Identify which cell holds the provided text, then report its (X, Y) central coordinate. 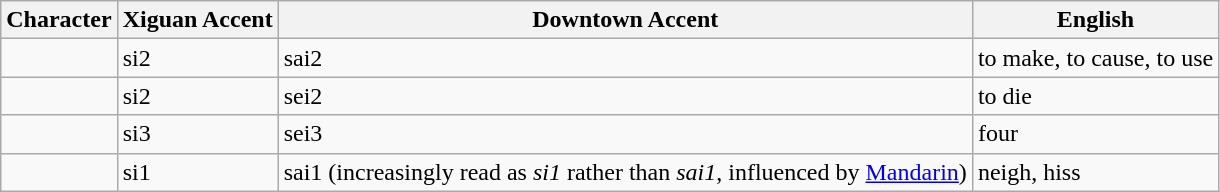
neigh, hiss (1095, 172)
si3 (198, 134)
English (1095, 20)
Xiguan Accent (198, 20)
sai2 (625, 58)
to die (1095, 96)
si1 (198, 172)
sei3 (625, 134)
sai1 (increasingly read as si1 rather than sai1, influenced by Mandarin) (625, 172)
Downtown Accent (625, 20)
Character (59, 20)
four (1095, 134)
to make, to cause, to use (1095, 58)
sei2 (625, 96)
